Identify which cell holds the provided text, then report its [X, Y] central coordinate. 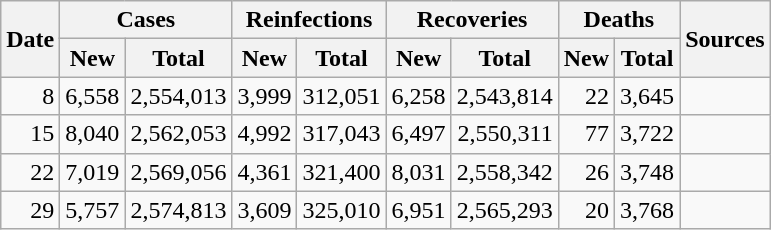
Date [30, 39]
Sources [726, 39]
4,992 [264, 134]
Deaths [618, 20]
6,558 [92, 96]
Reinfections [309, 20]
Cases [146, 20]
6,258 [418, 96]
4,361 [264, 172]
2,574,813 [178, 210]
6,951 [418, 210]
5,757 [92, 210]
Recoveries [472, 20]
312,051 [342, 96]
325,010 [342, 210]
29 [30, 210]
7,019 [92, 172]
3,768 [648, 210]
317,043 [342, 134]
20 [586, 210]
77 [586, 134]
8,031 [418, 172]
3,609 [264, 210]
3,722 [648, 134]
8,040 [92, 134]
3,999 [264, 96]
2,569,056 [178, 172]
15 [30, 134]
2,558,342 [504, 172]
2,554,013 [178, 96]
2,562,053 [178, 134]
6,497 [418, 134]
3,645 [648, 96]
26 [586, 172]
321,400 [342, 172]
2,543,814 [504, 96]
2,565,293 [504, 210]
8 [30, 96]
2,550,311 [504, 134]
3,748 [648, 172]
